From the cell containing the given text, extract its center point as (x, y) coordinate. 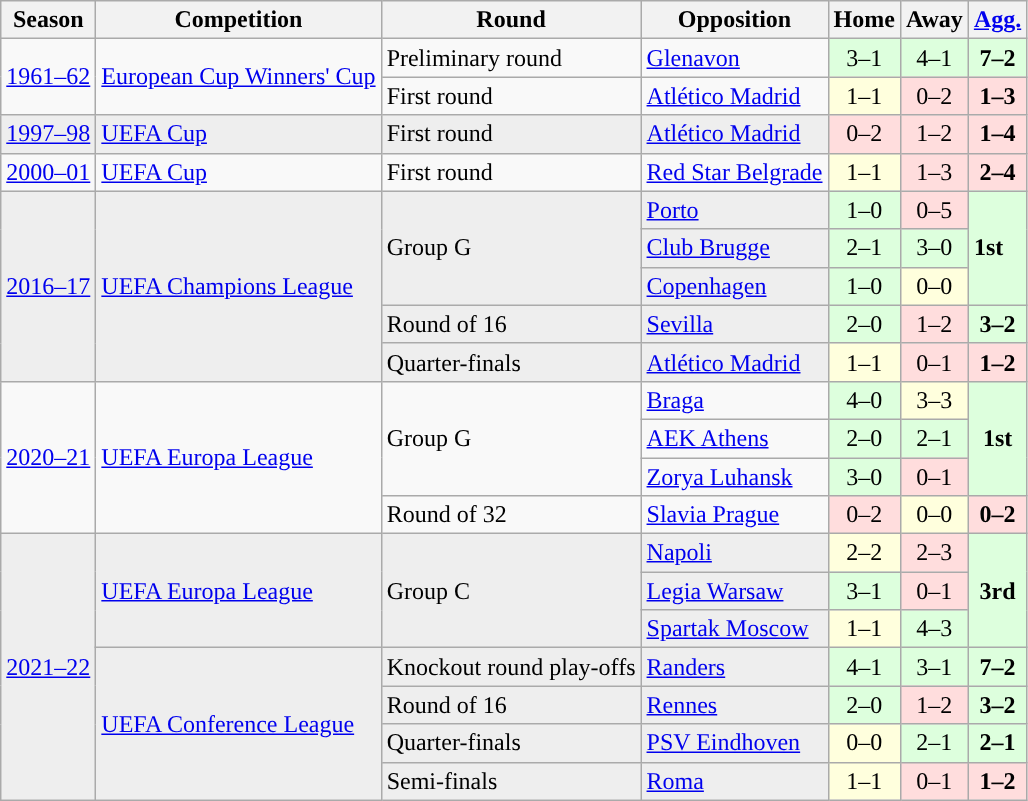
Napoli (734, 553)
UEFA Champions League (238, 286)
2–3 (934, 553)
Roma (734, 781)
UEFA Conference League (238, 724)
4–3 (934, 629)
European Cup Winners' Cup (238, 77)
2000–01 (48, 172)
1–4 (997, 134)
Preliminary round (511, 58)
Knockout round play-offs (511, 667)
Legia Warsaw (734, 591)
Rennes (734, 705)
Glenavon (734, 58)
2–2 (864, 553)
AEK Athens (734, 438)
2–4 (997, 172)
Braga (734, 400)
Porto (734, 210)
Semi-finals (511, 781)
Away (934, 20)
2020–21 (48, 457)
Season (48, 20)
3rd (997, 591)
Sevilla (734, 324)
Randers (734, 667)
Club Brugge (734, 248)
Zorya Luhansk (734, 477)
Agg. (997, 20)
Slavia Prague (734, 515)
4–0 (864, 400)
Copenhagen (734, 286)
Opposition (734, 20)
Competition (238, 20)
2016–17 (48, 286)
3–3 (934, 400)
1961–62 (48, 77)
1997–98 (48, 134)
Round (511, 20)
Red Star Belgrade (734, 172)
0–5 (934, 210)
PSV Eindhoven (734, 743)
Home (864, 20)
Spartak Moscow (734, 629)
Round of 32 (511, 515)
2021–22 (48, 667)
Group C (511, 591)
